From the cell containing the given text, extract its center point as [x, y] coordinate. 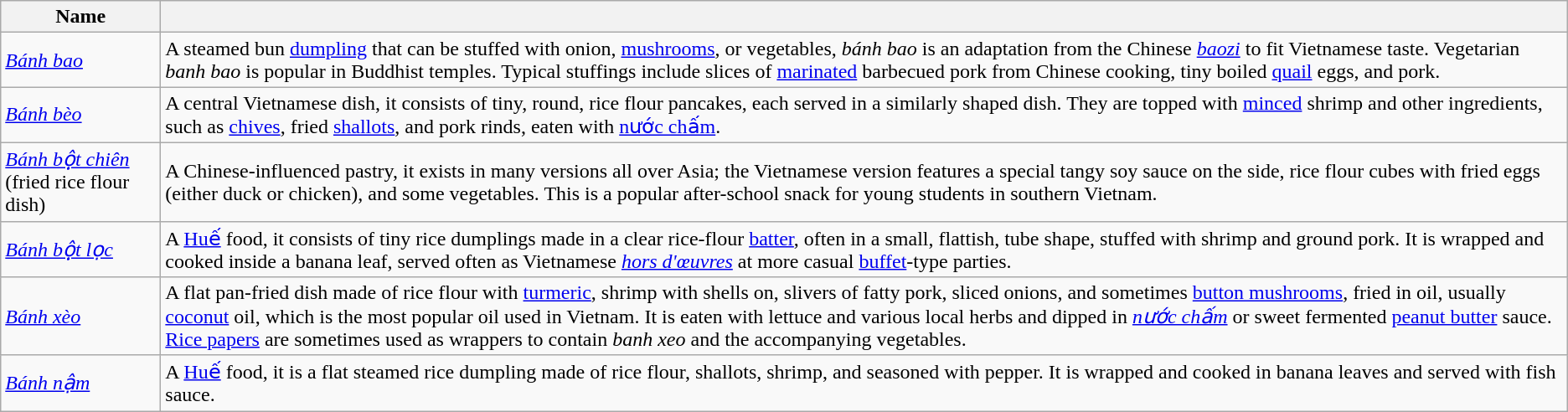
Bánh bột chiên (fried rice flour dish) [80, 182]
Bánh bột lọc [80, 250]
Bánh xèo [80, 317]
Bánh nậm [80, 384]
Bánh bao [80, 60]
Name [80, 17]
Bánh bèo [80, 116]
